Extract the [X, Y] coordinate from the center of the cell holding the provided text.  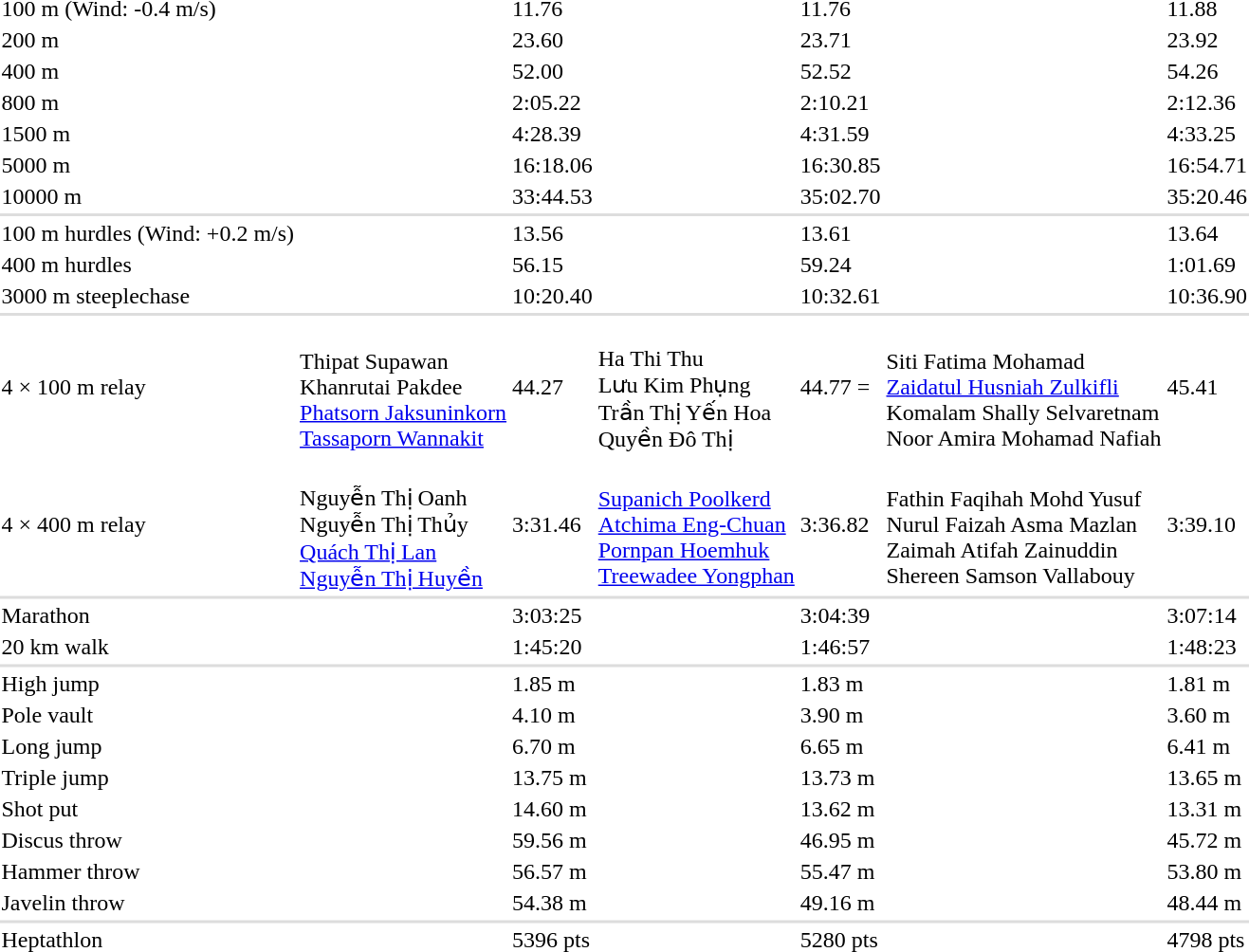
13.75 m [553, 778]
1:01.69 [1207, 265]
48.44 m [1207, 904]
4 × 100 m relay [148, 386]
3:39.10 [1207, 525]
10:36.90 [1207, 296]
3.90 m [840, 716]
1:45:20 [553, 648]
Pole vault [148, 716]
Long jump [148, 746]
10:20.40 [553, 296]
35:20.46 [1207, 196]
Triple jump [148, 778]
44.27 [553, 386]
3:04:39 [840, 615]
1:48:23 [1207, 648]
45.41 [1207, 386]
49.16 m [840, 904]
54.26 [1207, 71]
53.80 m [1207, 871]
33:44.53 [553, 196]
1.85 m [553, 684]
3:31.46 [553, 525]
1.83 m [840, 684]
1:46:57 [840, 648]
23.92 [1207, 40]
200 m [148, 40]
3:36.82 [840, 525]
800 m [148, 102]
400 m hurdles [148, 265]
Nguyễn Thị Oanh Nguyễn Thị Thủy Quách Thị Lan Nguyễn Thị Huyền [404, 525]
14.60 m [553, 809]
4:28.39 [553, 134]
16:54.71 [1207, 165]
6.41 m [1207, 746]
3.60 m [1207, 716]
Javelin throw [148, 904]
56.15 [553, 265]
4.10 m [553, 716]
52.52 [840, 71]
1500 m [148, 134]
13.73 m [840, 778]
13.64 [1207, 233]
13.31 m [1207, 809]
44.77 = [840, 386]
10000 m [148, 196]
Discus throw [148, 841]
Ha Thi Thu Lưu Kim Phụng Trần Thị Yến Hoa Quyền Đô Thị [696, 386]
13.61 [840, 233]
23.71 [840, 40]
20 km walk [148, 648]
5000 m [148, 165]
400 m [148, 71]
3:07:14 [1207, 615]
13.56 [553, 233]
6.70 m [553, 746]
13.62 m [840, 809]
23.60 [553, 40]
2:05.22 [553, 102]
Siti Fatima Mohamad Zaidatul Husniah Zulkifli Komalam Shally Selvaretnam Noor Amira Mohamad Nafiah [1024, 386]
54.38 m [553, 904]
46.95 m [840, 841]
10:32.61 [840, 296]
3000 m steeplechase [148, 296]
2:10.21 [840, 102]
Supanich Poolkerd Atchima Eng-Chuan Pornpan Hoemhuk Treewadee Yongphan [696, 525]
13.65 m [1207, 778]
52.00 [553, 71]
55.47 m [840, 871]
4 × 400 m relay [148, 525]
Thipat Supawan Khanrutai Pakdee Phatsorn Jaksuninkorn Tassaporn Wannakit [404, 386]
59.24 [840, 265]
35:02.70 [840, 196]
Shot put [148, 809]
2:12.36 [1207, 102]
4:33.25 [1207, 134]
3:03:25 [553, 615]
16:18.06 [553, 165]
Marathon [148, 615]
Hammer throw [148, 871]
16:30.85 [840, 165]
56.57 m [553, 871]
100 m hurdles (Wind: +0.2 m/s) [148, 233]
Fathin Faqihah Mohd Yusuf Nurul Faizah Asma Mazlan Zaimah Atifah Zainuddin Shereen Samson Vallabouy [1024, 525]
High jump [148, 684]
1.81 m [1207, 684]
59.56 m [553, 841]
6.65 m [840, 746]
4:31.59 [840, 134]
45.72 m [1207, 841]
